Locate the cell with the specified text and output its [X, Y] center coordinate. 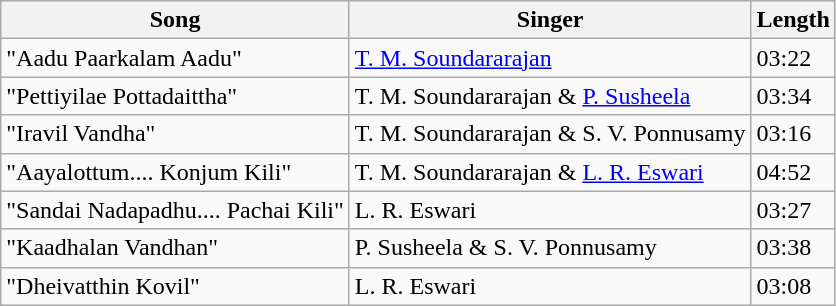
"Sandai Nadapadhu.... Pachai Kili" [176, 210]
"Iravil Vandha" [176, 134]
"Aayalottum.... Konjum Kili" [176, 172]
03:22 [793, 58]
T. M. Soundararajan & L. R. Eswari [550, 172]
"Aadu Paarkalam Aadu" [176, 58]
"Kaadhalan Vandhan" [176, 248]
T. M. Soundararajan & S. V. Ponnusamy [550, 134]
03:34 [793, 96]
Length [793, 20]
03:38 [793, 248]
Song [176, 20]
"Dheivatthin Kovil" [176, 286]
03:16 [793, 134]
"Pettiyilae Pottadaittha" [176, 96]
T. M. Soundararajan & P. Susheela [550, 96]
04:52 [793, 172]
T. M. Soundararajan [550, 58]
P. Susheela & S. V. Ponnusamy [550, 248]
Singer [550, 20]
03:08 [793, 286]
03:27 [793, 210]
